Pinpoint the cell where the given text exists, returning its (x, y) midpoint coordinate. 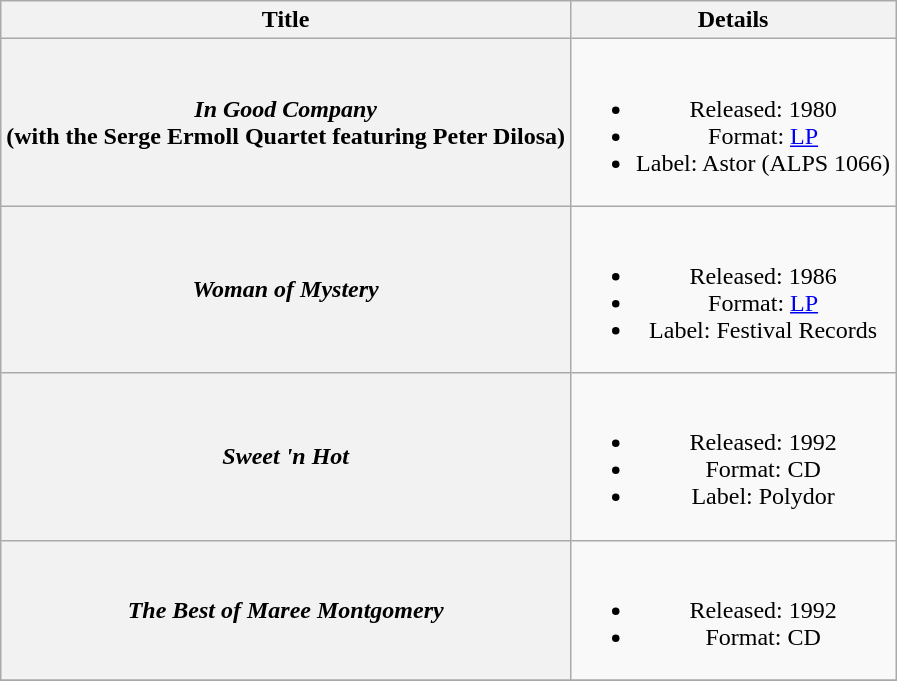
Title (286, 20)
Released: 1980Format: LPLabel: Astor (ALPS 1066) (734, 122)
The Best of Maree Montgomery (286, 610)
Details (734, 20)
Sweet 'n Hot (286, 456)
Released: 1992Format: CDLabel: Polydor (734, 456)
Released: 1986Format: LPLabel: Festival Records (734, 290)
Woman of Mystery (286, 290)
In Good Company (with the Serge Ermoll Quartet featuring Peter Dilosa) (286, 122)
Released: 1992Format: CD (734, 610)
